From the cell containing the given text, extract its center point as (x, y) coordinate. 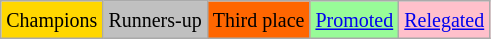
Promoted (354, 20)
Relegated (444, 20)
Champions (52, 20)
Third place (258, 20)
Runners-up (155, 20)
